Output the [x, y] coordinate of the center of the cell containing the given text.  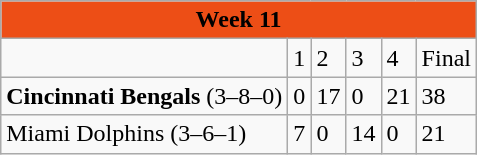
Final [446, 58]
4 [398, 58]
2 [328, 58]
7 [300, 134]
Cincinnati Bengals (3–8–0) [144, 96]
1 [300, 58]
Miami Dolphins (3–6–1) [144, 134]
38 [446, 96]
Week 11 [239, 20]
3 [364, 58]
17 [328, 96]
14 [364, 134]
